Output the [X, Y] coordinate of the center of the cell containing the given text.  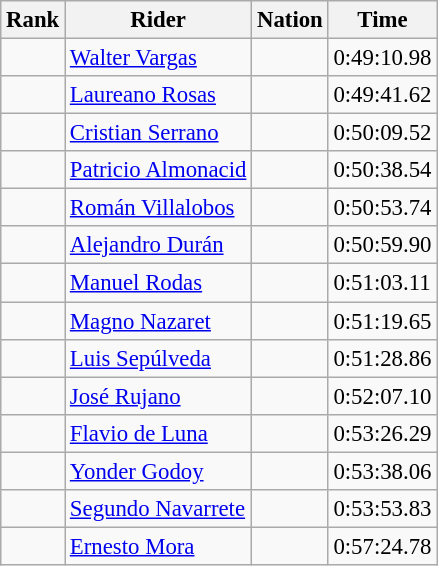
0:49:41.62 [382, 95]
Walter Vargas [158, 58]
Magno Nazaret [158, 321]
0:53:53.83 [382, 509]
Nation [290, 20]
0:52:07.10 [382, 396]
Manuel Rodas [158, 283]
Flavio de Luna [158, 433]
Ernesto Mora [158, 546]
0:51:28.86 [382, 358]
Cristian Serrano [158, 133]
0:57:24.78 [382, 546]
0:50:38.54 [382, 170]
José Rujano [158, 396]
0:49:10.98 [382, 58]
Segundo Navarrete [158, 509]
Patricio Almonacid [158, 170]
0:50:53.74 [382, 208]
0:50:09.52 [382, 133]
0:53:26.29 [382, 433]
Román Villalobos [158, 208]
Laureano Rosas [158, 95]
Luis Sepúlveda [158, 358]
0:51:03.11 [382, 283]
Time [382, 20]
Rider [158, 20]
Alejandro Durán [158, 245]
0:53:38.06 [382, 471]
0:50:59.90 [382, 245]
Rank [33, 20]
Yonder Godoy [158, 471]
0:51:19.65 [382, 321]
